Locate the cell with the specified text and output its [x, y] center coordinate. 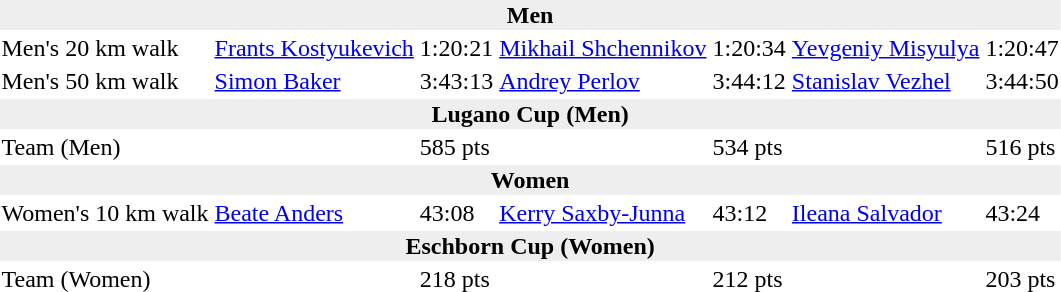
Team (Men) [105, 147]
534 pts [749, 147]
43:12 [749, 213]
Men's 20 km walk [105, 48]
Stanislav Vezhel [886, 81]
Eschborn Cup (Women) [530, 246]
3:43:13 [456, 81]
585 pts [456, 147]
Men's 50 km walk [105, 81]
Women [530, 180]
Frants Kostyukevich [314, 48]
3:44:50 [1022, 81]
Ileana Salvador [886, 213]
Men [530, 15]
Kerry Saxby-Junna [603, 213]
Simon Baker [314, 81]
1:20:34 [749, 48]
Lugano Cup (Men) [530, 114]
Andrey Perlov [603, 81]
Mikhail Shchennikov [603, 48]
43:08 [456, 213]
Yevgeniy Misyulya [886, 48]
Beate Anders [314, 213]
3:44:12 [749, 81]
1:20:47 [1022, 48]
Women's 10 km walk [105, 213]
1:20:21 [456, 48]
516 pts [1022, 147]
43:24 [1022, 213]
